Output the (x, y) coordinate of the center of the cell containing the given text.  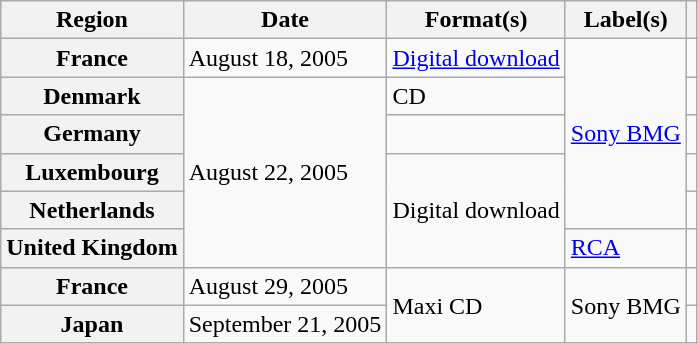
Germany (92, 134)
United Kingdom (92, 248)
Maxi CD (476, 305)
Denmark (92, 96)
Japan (92, 324)
RCA (626, 248)
CD (476, 96)
August 29, 2005 (285, 286)
Netherlands (92, 210)
Region (92, 20)
August 18, 2005 (285, 58)
Label(s) (626, 20)
August 22, 2005 (285, 172)
Date (285, 20)
Format(s) (476, 20)
September 21, 2005 (285, 324)
Luxembourg (92, 172)
